Determine the (X, Y) coordinate at the center of the cell enclosing the given text.  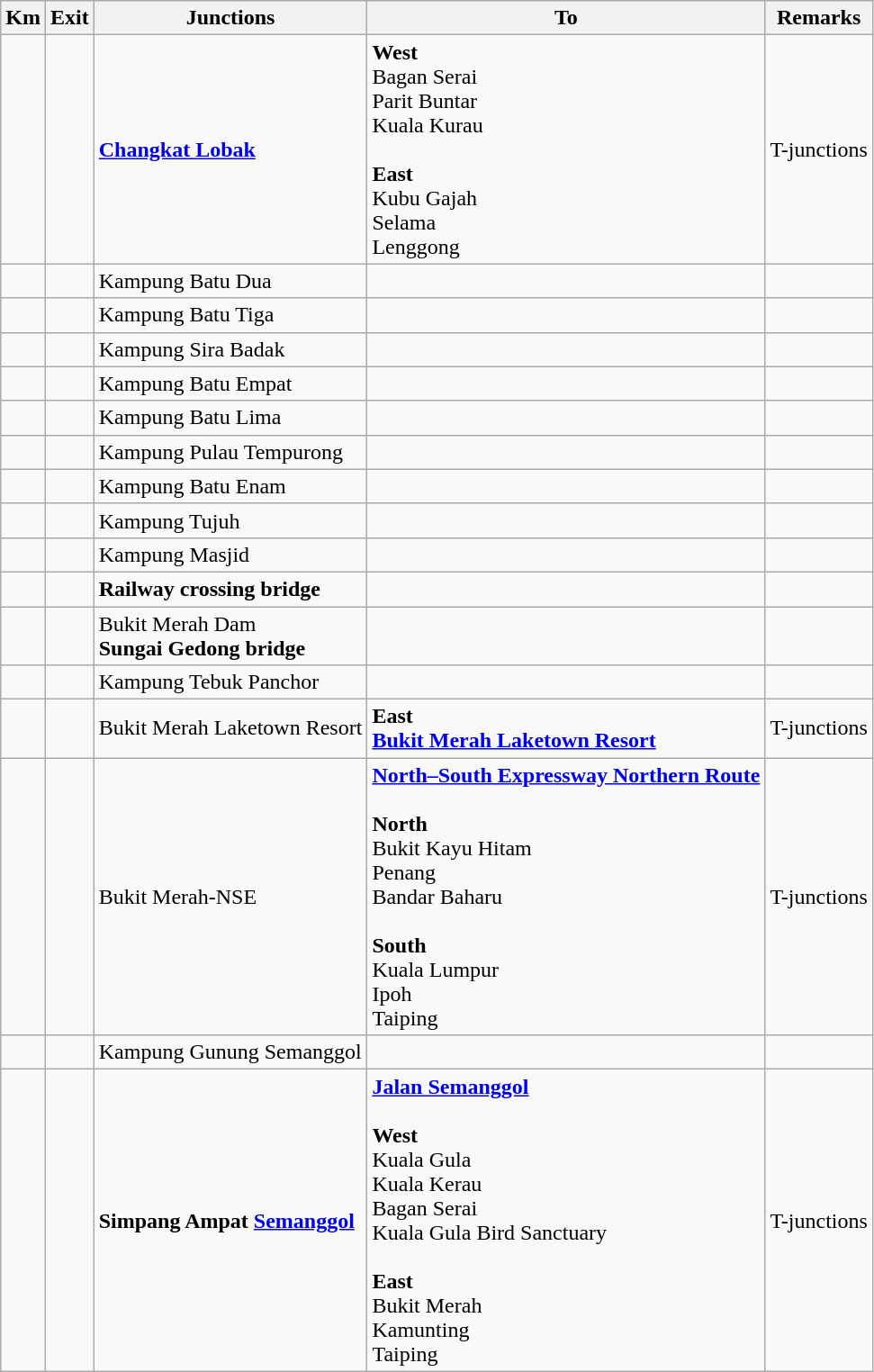
Kampung Batu Lima (230, 418)
EastBukit Merah Laketown Resort (566, 729)
Kampung Batu Enam (230, 486)
To (566, 18)
Kampung Gunung Semanggol (230, 1052)
West Bagan Serai Parit Buntar Kuala KurauEast Kubu Gajah Selama Lenggong (566, 149)
Kampung Pulau Tempurong (230, 452)
Bukit Merah-NSE (230, 897)
Junctions (230, 18)
Remarks (819, 18)
North–South Expressway Northern RouteNorth Bukit Kayu Hitam Penang Bandar BaharuSouth Kuala Lumpur Ipoh Taiping (566, 897)
Kampung Sira Badak (230, 349)
Kampung Batu Empat (230, 384)
Exit (69, 18)
Kampung Masjid (230, 555)
Simpang Ampat Semanggol (230, 1221)
Kampung Tujuh (230, 520)
Bukit Merah DamSungai Gedong bridge (230, 636)
Kampung Batu Tiga (230, 315)
Bukit Merah Laketown Resort (230, 729)
Km (23, 18)
Changkat Lobak (230, 149)
Kampung Batu Dua (230, 281)
Kampung Tebuk Panchor (230, 682)
Jalan SemanggolWestKuala GulaKuala KerauBagan SeraiKuala Gula Bird SanctuaryEastBukit MerahKamuntingTaiping (566, 1221)
Railway crossing bridge (230, 589)
